Identify which cell holds the provided text, then report its (x, y) central coordinate. 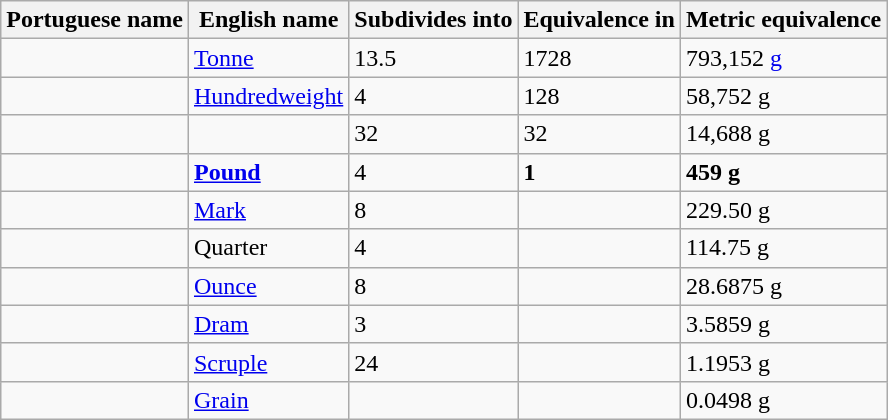
24 (434, 362)
Ounce (268, 286)
Equivalence in (599, 20)
1.1953 g (783, 362)
3.5859 g (783, 324)
Pound (268, 172)
459 g (783, 172)
0.0498 g (783, 400)
229.50 g (783, 210)
Portuguese name (95, 20)
114.75 g (783, 248)
Subdivides into (434, 20)
58,752 g (783, 96)
3 (434, 324)
1728 (599, 58)
14,688 g (783, 134)
Quarter (268, 248)
Grain (268, 400)
Hundredweight (268, 96)
1 (599, 172)
793,152 g (783, 58)
English name (268, 20)
128 (599, 96)
Metric equivalence (783, 20)
13.5 (434, 58)
Dram (268, 324)
Tonne (268, 58)
28.6875 g (783, 286)
Scruple (268, 362)
Mark (268, 210)
